Provide the [X, Y] coordinate of the cell's center where the given text is located.  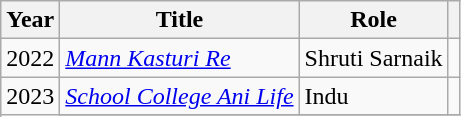
2023 [30, 96]
Title [180, 20]
2022 [30, 58]
Shruti Sarnaik [374, 58]
Mann Kasturi Re [180, 58]
Role [374, 20]
Indu [374, 96]
Year [30, 20]
School College Ani Life [180, 96]
